Detect which cell encompasses the target text, then output its (X, Y) center coordinate. 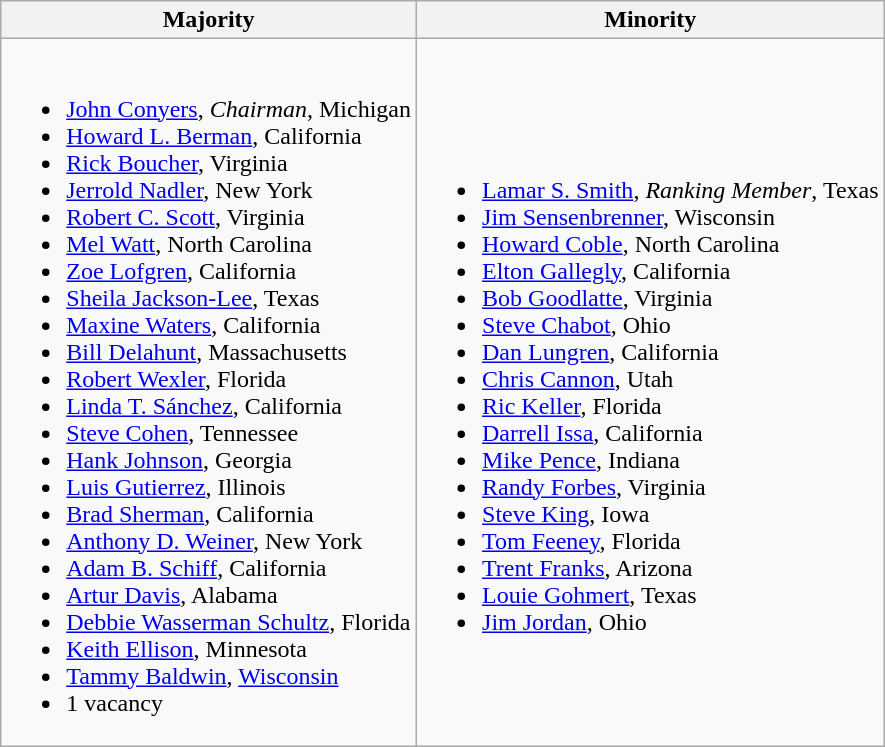
Majority (209, 20)
Minority (651, 20)
